Extract the [x, y] coordinate from the center of the cell holding the provided text.  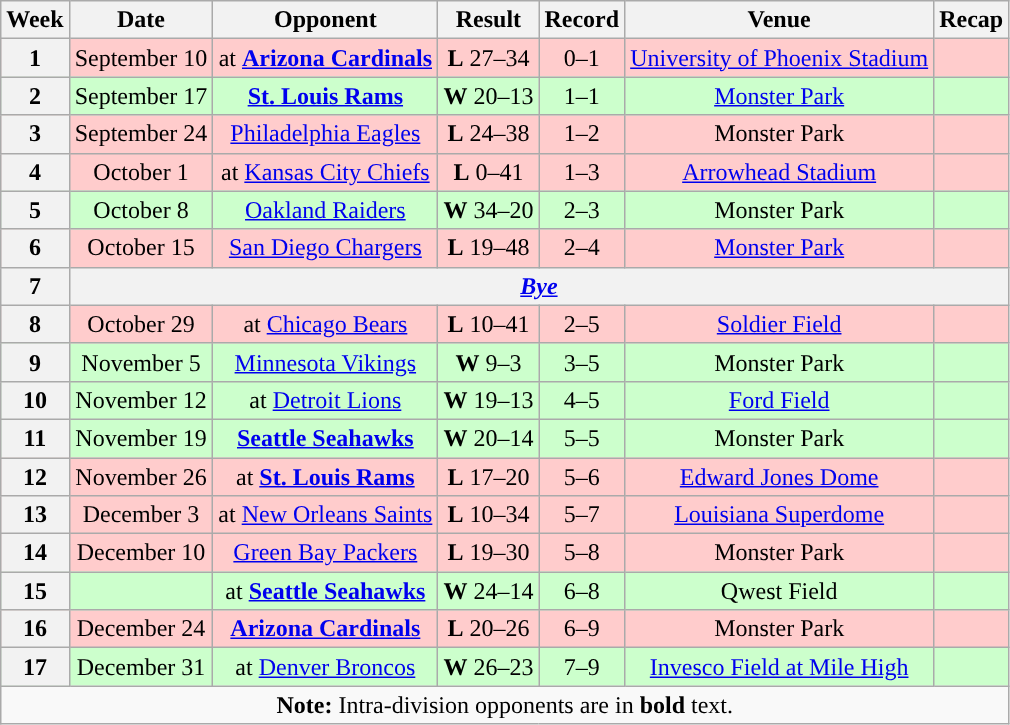
9 [35, 362]
7–9 [582, 667]
St. Louis Rams [326, 96]
at Chicago Bears [326, 324]
5 [35, 210]
L 19–30 [488, 553]
3 [35, 134]
W 26–23 [488, 667]
September 17 [141, 96]
12 [35, 477]
L 0–41 [488, 172]
1–2 [582, 134]
1 [35, 58]
December 31 [141, 667]
W 19–13 [488, 400]
Philadelphia Eagles [326, 134]
11 [35, 438]
Soldier Field [780, 324]
October 8 [141, 210]
Arizona Cardinals [326, 629]
L 10–41 [488, 324]
4 [35, 172]
1–1 [582, 96]
Date [141, 20]
L 17–20 [488, 477]
2–4 [582, 248]
W 20–13 [488, 96]
at Arizona Cardinals [326, 58]
Louisiana Superdome [780, 515]
10 [35, 400]
Note: Intra-division opponents are in bold text. [505, 705]
December 24 [141, 629]
at St. Louis Rams [326, 477]
San Diego Chargers [326, 248]
November 19 [141, 438]
Green Bay Packers [326, 553]
Bye [539, 286]
14 [35, 553]
December 10 [141, 553]
Opponent [326, 20]
at Kansas City Chiefs [326, 172]
at Seattle Seahawks [326, 591]
5–8 [582, 553]
L 27–34 [488, 58]
at New Orleans Saints [326, 515]
L 19–48 [488, 248]
7 [35, 286]
2 [35, 96]
8 [35, 324]
W 9–3 [488, 362]
6–9 [582, 629]
University of Phoenix Stadium [780, 58]
5–6 [582, 477]
6 [35, 248]
Oakland Raiders [326, 210]
Result [488, 20]
L 20–26 [488, 629]
16 [35, 629]
W 34–20 [488, 210]
Recap [972, 20]
17 [35, 667]
Ford Field [780, 400]
L 24–38 [488, 134]
1–3 [582, 172]
6–8 [582, 591]
2–5 [582, 324]
15 [35, 591]
5–7 [582, 515]
2–3 [582, 210]
November 12 [141, 400]
Invesco Field at Mile High [780, 667]
W 24–14 [488, 591]
October 1 [141, 172]
3–5 [582, 362]
W 20–14 [488, 438]
Seattle Seahawks [326, 438]
L 10–34 [488, 515]
5–5 [582, 438]
at Detroit Lions [326, 400]
Qwest Field [780, 591]
0–1 [582, 58]
Edward Jones Dome [780, 477]
December 3 [141, 515]
October 15 [141, 248]
Arrowhead Stadium [780, 172]
November 26 [141, 477]
November 5 [141, 362]
September 24 [141, 134]
4–5 [582, 400]
Minnesota Vikings [326, 362]
September 10 [141, 58]
at Denver Broncos [326, 667]
October 29 [141, 324]
13 [35, 515]
Week [35, 20]
Venue [780, 20]
Record [582, 20]
